Determine the (x, y) coordinate at the center of the cell enclosing the given text.  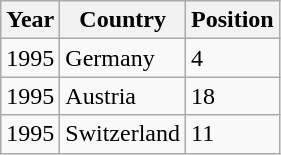
Germany (123, 58)
Austria (123, 96)
Position (233, 20)
Switzerland (123, 134)
18 (233, 96)
4 (233, 58)
Year (30, 20)
11 (233, 134)
Country (123, 20)
